Output the [x, y] coordinate of the center of the cell containing the given text.  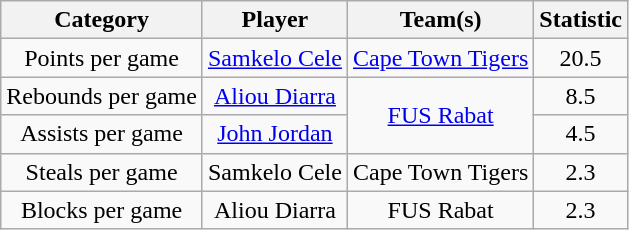
8.5 [581, 96]
Category [102, 20]
Statistic [581, 20]
Rebounds per game [102, 96]
20.5 [581, 58]
Steals per game [102, 172]
Blocks per game [102, 210]
Team(s) [440, 20]
Assists per game [102, 134]
John Jordan [274, 134]
Player [274, 20]
Points per game [102, 58]
4.5 [581, 134]
